Scan for the cell matching the given text and deliver its (X, Y) coordinate at center. 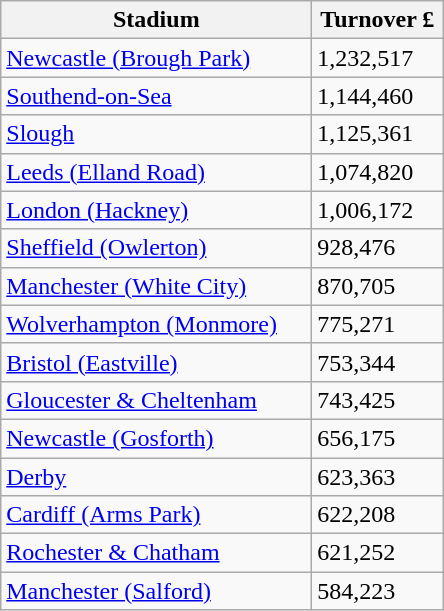
622,208 (378, 515)
870,705 (378, 286)
621,252 (378, 553)
1,125,361 (378, 134)
Newcastle (Brough Park) (156, 58)
Manchester (Salford) (156, 591)
Manchester (White City) (156, 286)
1,006,172 (378, 210)
Turnover £ (378, 20)
Gloucester & Cheltenham (156, 400)
584,223 (378, 591)
Southend-on-Sea (156, 96)
Bristol (Eastville) (156, 362)
Rochester & Chatham (156, 553)
1,074,820 (378, 172)
753,344 (378, 362)
1,232,517 (378, 58)
Derby (156, 477)
775,271 (378, 324)
Cardiff (Arms Park) (156, 515)
Leeds (Elland Road) (156, 172)
1,144,460 (378, 96)
656,175 (378, 438)
928,476 (378, 248)
Sheffield (Owlerton) (156, 248)
Wolverhampton (Monmore) (156, 324)
London (Hackney) (156, 210)
Newcastle (Gosforth) (156, 438)
743,425 (378, 400)
623,363 (378, 477)
Stadium (156, 20)
Slough (156, 134)
